Find where the given text appears and provide that cell's center as (x, y) coordinate. 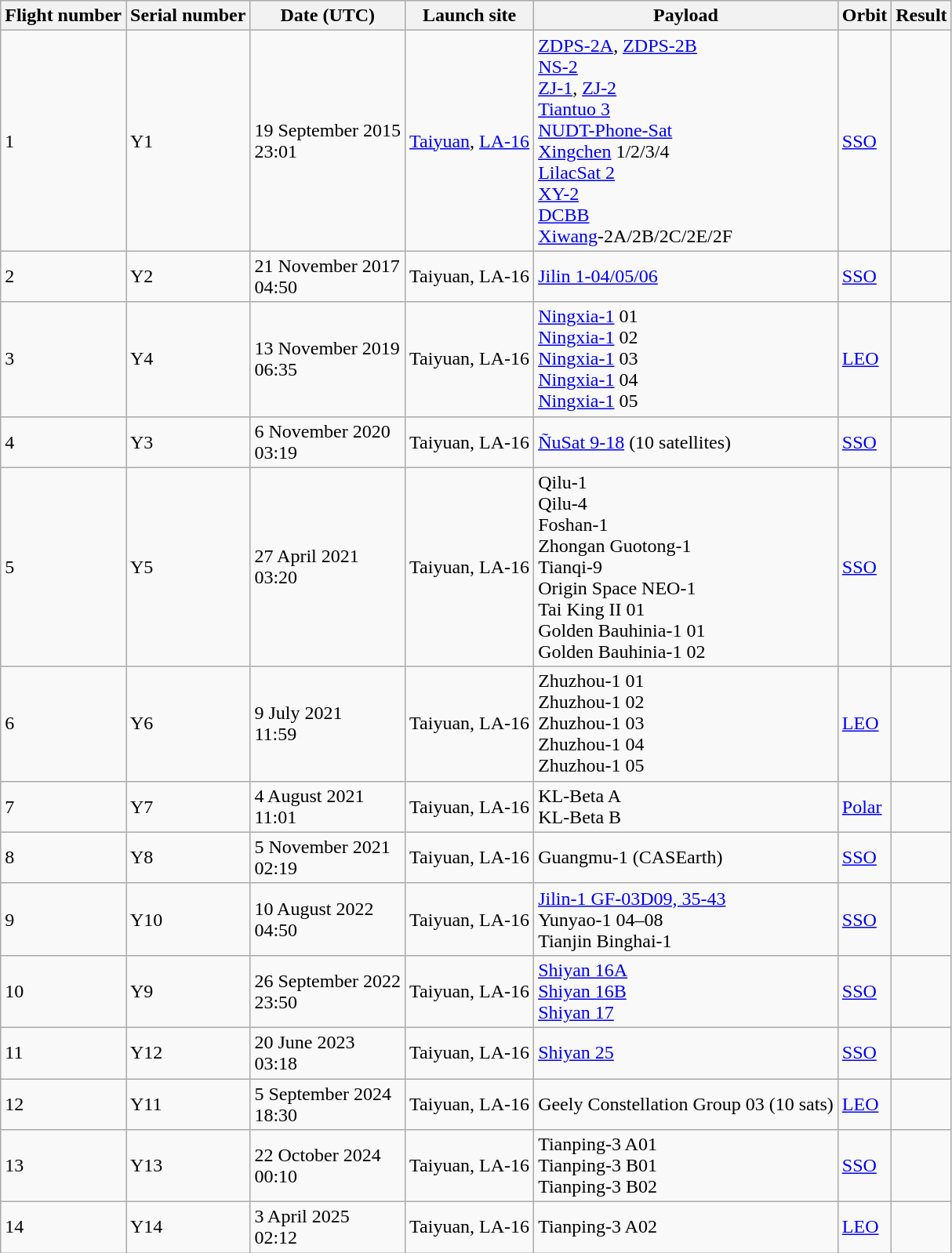
Polar (864, 806)
2 (64, 276)
4 (64, 442)
4 August 202111:01 (328, 806)
Y13 (187, 1166)
Y2 (187, 276)
Y4 (187, 359)
Y1 (187, 141)
Geely Constellation Group 03 (10 sats) (686, 1104)
Zhuzhou-1 01Zhuzhou-1 02Zhuzhou-1 03Zhuzhou-1 04Zhuzhou-1 05 (686, 724)
Y7 (187, 806)
Qilu-1Qilu-4Foshan-1Zhongan Guotong-1Tianqi-9Origin Space NEO-1Tai King II 01Golden Bauhinia-1 01Golden Bauhinia-1 02 (686, 567)
ZDPS-2A, ZDPS-2BNS-2ZJ-1, ZJ-2Tiantuo 3NUDT-Phone-SatXingchen 1/2/3/4LilacSat 2XY-2DCBBXiwang-2A/2B/2C/2E/2F (686, 141)
10 (64, 991)
Ningxia-1 01Ningxia-1 02Ningxia-1 03Ningxia-1 04Ningxia-1 05 (686, 359)
Flight number (64, 16)
9 (64, 919)
20 June 202303:18 (328, 1052)
21 November 201704:50 (328, 276)
14 (64, 1228)
Tianping-3 A02 (686, 1228)
13 (64, 1166)
Y10 (187, 919)
Y5 (187, 567)
12 (64, 1104)
6 (64, 724)
26 September 202223:50 (328, 991)
11 (64, 1052)
Result (921, 16)
Y9 (187, 991)
13 November 201906:35 (328, 359)
22 October 202400:10 (328, 1166)
ÑuSat 9-18 (10 satellites) (686, 442)
7 (64, 806)
Shiyan 16AShiyan 16BShiyan 17 (686, 991)
Y14 (187, 1228)
Shiyan 25 (686, 1052)
5 November 202102:19 (328, 858)
3 April 202502:12 (328, 1228)
27 April 202103:20 (328, 567)
Payload (686, 16)
Y8 (187, 858)
KL-Beta AKL-Beta B (686, 806)
Jilin-1 GF-03D09, 35-43Yunyao-1 04–08Tianjin Binghai-1 (686, 919)
Jilin 1-04/05/06 (686, 276)
8 (64, 858)
Orbit (864, 16)
Y11 (187, 1104)
Guangmu-1 (CASEarth) (686, 858)
Y6 (187, 724)
1 (64, 141)
Y3 (187, 442)
Launch site (470, 16)
9 July 202111:59 (328, 724)
10 August 202204:50 (328, 919)
3 (64, 359)
Serial number (187, 16)
6 November 202003:19 (328, 442)
Tianping-3 A01Tianping-3 B01Tianping-3 B02 (686, 1166)
Date (UTC) (328, 16)
5 September 202418:30 (328, 1104)
19 September 201523:01 (328, 141)
5 (64, 567)
Y12 (187, 1052)
